Extract the (x, y) coordinate from the center of the cell holding the provided text.  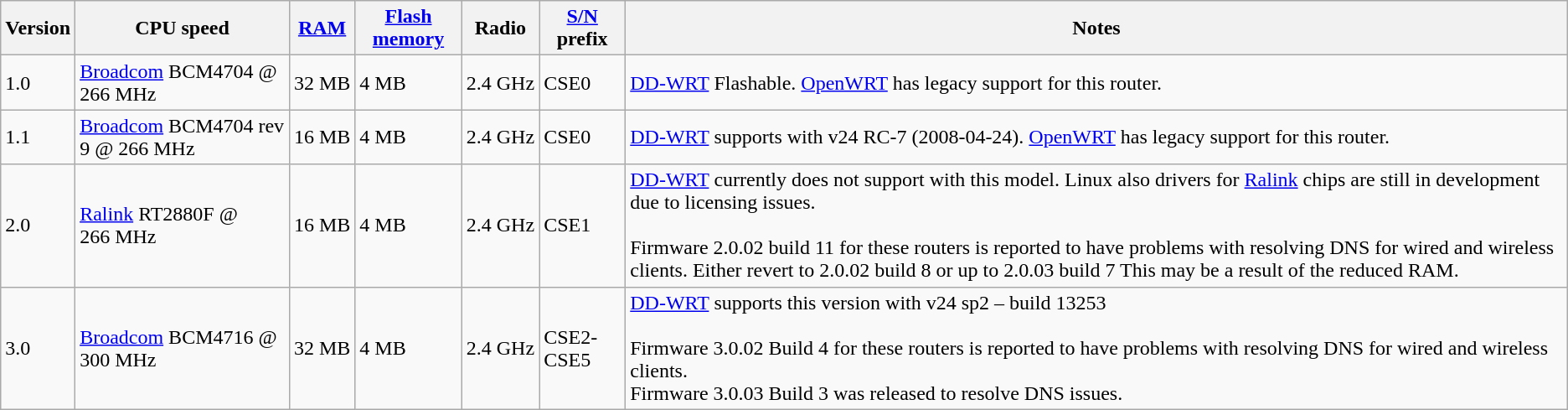
S/N prefix (583, 29)
CSE1 (583, 226)
1.0 (39, 82)
1.1 (39, 138)
Ralink RT2880F @ 266 MHz (183, 226)
Notes (1097, 29)
Radio (500, 29)
Broadcom BCM4716 @ 300 MHz (183, 348)
CSE2-CSE5 (583, 348)
Version (39, 29)
RAM (322, 29)
3.0 (39, 348)
2.0 (39, 226)
Broadcom BCM4704 @ 266 MHz (183, 82)
DD-WRT Flashable. OpenWRT has legacy support for this router. (1097, 82)
CPU speed (183, 29)
DD-WRT supports with v24 RC-7 (2008-04-24). OpenWRT has legacy support for this router. (1097, 138)
Flash memory (409, 29)
Broadcom BCM4704 rev 9 @ 266 MHz (183, 138)
